Find where the given text appears and provide that cell's center as [x, y] coordinate. 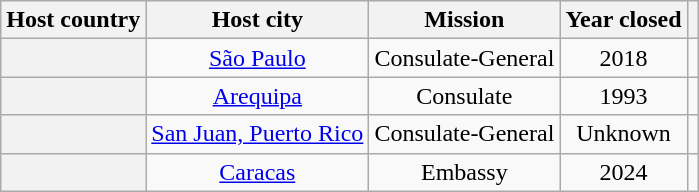
Host city [258, 20]
Year closed [624, 20]
2018 [624, 58]
Mission [464, 20]
1993 [624, 96]
Caracas [258, 172]
San Juan, Puerto Rico [258, 134]
São Paulo [258, 58]
Embassy [464, 172]
Arequipa [258, 96]
Host country [74, 20]
Consulate [464, 96]
2024 [624, 172]
Unknown [624, 134]
